Scan for the cell matching the given text and deliver its (X, Y) coordinate at center. 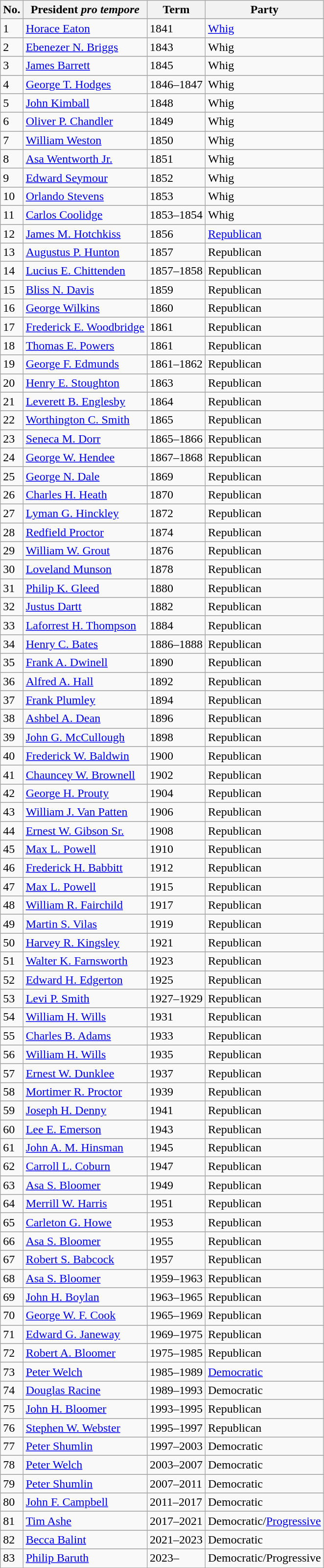
1865 (176, 420)
1937 (176, 1073)
1882 (176, 607)
Lucius E. Chittenden (85, 271)
Frederick H. Babbitt (85, 868)
59 (12, 1110)
20 (12, 383)
31 (12, 588)
1892 (176, 681)
39 (12, 737)
John H. Bloomer (85, 1409)
1925 (176, 980)
Joseph H. Denny (85, 1110)
2021–2023 (176, 1540)
1902 (176, 774)
1921 (176, 943)
Carroll L. Coburn (85, 1167)
22 (12, 420)
1896 (176, 719)
27 (12, 513)
34 (12, 644)
Thomas E. Powers (85, 346)
1993–1995 (176, 1409)
Carleton G. Howe (85, 1222)
29 (12, 551)
60 (12, 1129)
49 (12, 924)
Tim Ashe (85, 1521)
48 (12, 905)
6 (12, 122)
President pro tempore (85, 10)
John A. M. Hinsman (85, 1148)
63 (12, 1185)
54 (12, 1017)
8 (12, 159)
42 (12, 793)
36 (12, 681)
17 (12, 327)
13 (12, 252)
4 (12, 84)
1933 (176, 1036)
1870 (176, 495)
1872 (176, 513)
24 (12, 457)
1969–1975 (176, 1334)
1894 (176, 700)
John H. Boylan (85, 1297)
2007–2011 (176, 1484)
Robert A. Bloomer (85, 1353)
Frederick W. Baldwin (85, 756)
69 (12, 1297)
1853 (176, 196)
82 (12, 1540)
1861–1862 (176, 364)
33 (12, 625)
1935 (176, 1054)
1 (12, 28)
41 (12, 774)
Douglas Racine (85, 1390)
30 (12, 570)
1975–1985 (176, 1353)
1915 (176, 887)
George W. Hendee (85, 457)
18 (12, 346)
1941 (176, 1110)
1906 (176, 812)
1912 (176, 868)
43 (12, 812)
Alfred A. Hall (85, 681)
79 (12, 1484)
Stephen W. Webster (85, 1428)
Worthington C. Smith (85, 420)
Term (176, 10)
26 (12, 495)
No. (12, 10)
1863 (176, 383)
1845 (176, 66)
Ernest W. Gibson Sr. (85, 831)
John G. McCullough (85, 737)
47 (12, 887)
1949 (176, 1185)
76 (12, 1428)
1959–1963 (176, 1278)
12 (12, 234)
1857–1858 (176, 271)
Edward Seymour (85, 177)
George T. Hodges (85, 84)
1939 (176, 1092)
50 (12, 943)
1856 (176, 234)
1963–1965 (176, 1297)
66 (12, 1241)
Asa Wentworth Jr. (85, 159)
71 (12, 1334)
Laforrest H. Thompson (85, 625)
1867–1868 (176, 457)
Ebenezer N. Briggs (85, 47)
1869 (176, 476)
George N. Dale (85, 476)
James Barrett (85, 66)
1917 (176, 905)
1898 (176, 737)
1985–1989 (176, 1371)
1857 (176, 252)
Augustus P. Hunton (85, 252)
1965–1969 (176, 1316)
Charles B. Adams (85, 1036)
1865–1866 (176, 439)
1860 (176, 308)
William W. Grout (85, 551)
3 (12, 66)
58 (12, 1092)
1951 (176, 1204)
Justus Dartt (85, 607)
Becca Balint (85, 1540)
68 (12, 1278)
1843 (176, 47)
Henry C. Bates (85, 644)
1927–1929 (176, 998)
Edward G. Janeway (85, 1334)
2023– (176, 1558)
23 (12, 439)
1953 (176, 1222)
9 (12, 177)
1841 (176, 28)
55 (12, 1036)
Frederick E. Woodbridge (85, 327)
1880 (176, 588)
1919 (176, 924)
67 (12, 1260)
1904 (176, 793)
George H. Prouty (85, 793)
Carlos Coolidge (85, 215)
74 (12, 1390)
25 (12, 476)
1890 (176, 663)
78 (12, 1465)
45 (12, 849)
Redfield Proctor (85, 532)
Robert S. Babcock (85, 1260)
5 (12, 103)
56 (12, 1054)
George F. Edmunds (85, 364)
Martin S. Vilas (85, 924)
Merrill W. Harris (85, 1204)
10 (12, 196)
21 (12, 401)
1947 (176, 1167)
28 (12, 532)
James M. Hotchkiss (85, 234)
George Wilkins (85, 308)
1876 (176, 551)
52 (12, 980)
1923 (176, 961)
William J. Van Patten (85, 812)
77 (12, 1446)
65 (12, 1222)
1900 (176, 756)
William Weston (85, 140)
Chauncey W. Brownell (85, 774)
73 (12, 1371)
1957 (176, 1260)
40 (12, 756)
1997–2003 (176, 1446)
1989–1993 (176, 1390)
Frank A. Dwinell (85, 663)
75 (12, 1409)
1874 (176, 532)
Loveland Munson (85, 570)
64 (12, 1204)
1878 (176, 570)
1851 (176, 159)
83 (12, 1558)
38 (12, 719)
Henry E. Stoughton (85, 383)
15 (12, 290)
Ashbel A. Dean (85, 719)
80 (12, 1502)
1864 (176, 401)
Party (265, 10)
2017–2021 (176, 1521)
1943 (176, 1129)
1848 (176, 103)
1945 (176, 1148)
1853–1854 (176, 215)
2011–2017 (176, 1502)
Leverett B. Englesby (85, 401)
George W. F. Cook (85, 1316)
Levi P. Smith (85, 998)
32 (12, 607)
William R. Fairchild (85, 905)
1846–1847 (176, 84)
1886–1888 (176, 644)
John Kimball (85, 103)
John F. Campbell (85, 1502)
Harvey R. Kingsley (85, 943)
37 (12, 700)
Seneca M. Dorr (85, 439)
Walter K. Farnsworth (85, 961)
Lyman G. Hinckley (85, 513)
2003–2007 (176, 1465)
51 (12, 961)
1849 (176, 122)
53 (12, 998)
19 (12, 364)
Philip Baruth (85, 1558)
46 (12, 868)
70 (12, 1316)
Edward H. Edgerton (85, 980)
2 (12, 47)
1884 (176, 625)
1859 (176, 290)
Philip K. Gleed (85, 588)
57 (12, 1073)
35 (12, 663)
Frank Plumley (85, 700)
44 (12, 831)
81 (12, 1521)
Ernest W. Dunklee (85, 1073)
Mortimer R. Proctor (85, 1092)
Oliver P. Chandler (85, 122)
1852 (176, 177)
61 (12, 1148)
1931 (176, 1017)
Lee E. Emerson (85, 1129)
Horace Eaton (85, 28)
1850 (176, 140)
72 (12, 1353)
14 (12, 271)
62 (12, 1167)
1955 (176, 1241)
16 (12, 308)
1910 (176, 849)
7 (12, 140)
Charles H. Heath (85, 495)
1995–1997 (176, 1428)
Bliss N. Davis (85, 290)
1908 (176, 831)
11 (12, 215)
Orlando Stevens (85, 196)
